Determine the [x, y] coordinate at the center of the cell enclosing the given text.  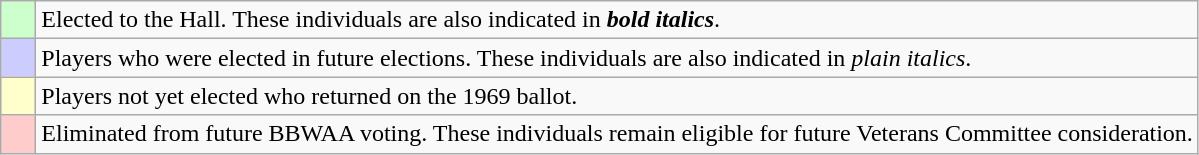
Players who were elected in future elections. These individuals are also indicated in plain italics. [618, 58]
Elected to the Hall. These individuals are also indicated in bold italics. [618, 20]
Eliminated from future BBWAA voting. These individuals remain eligible for future Veterans Committee consideration. [618, 134]
Players not yet elected who returned on the 1969 ballot. [618, 96]
